Search for the cell housing the specified text and yield its (X, Y) center coordinate. 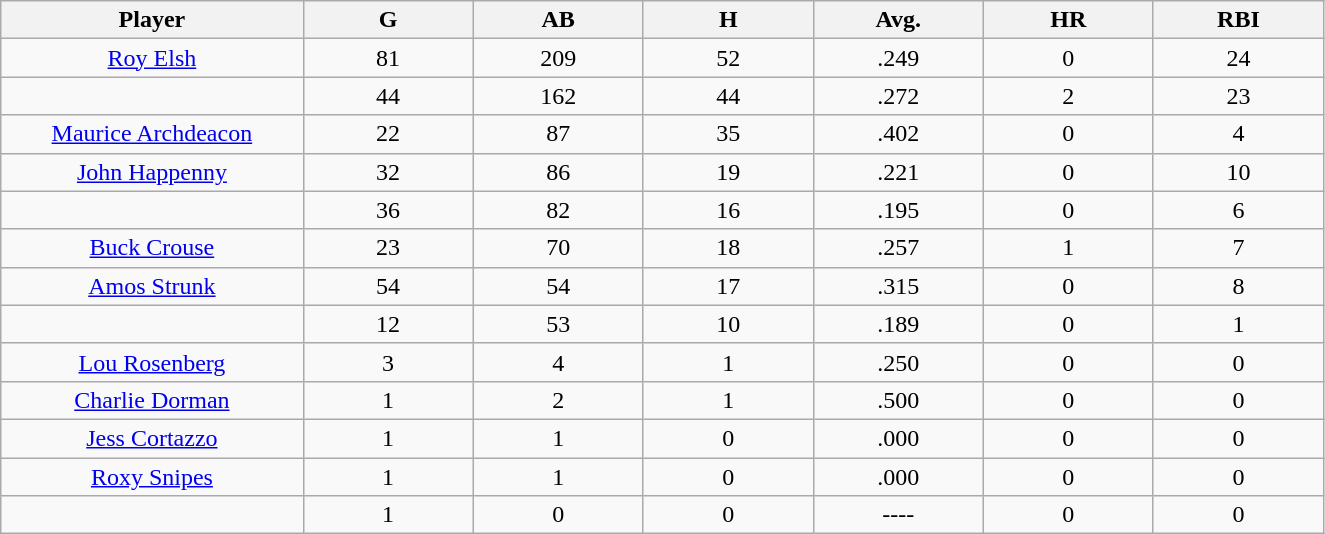
32 (388, 172)
209 (558, 58)
81 (388, 58)
87 (558, 134)
86 (558, 172)
Roxy Snipes (152, 477)
52 (728, 58)
.249 (898, 58)
.272 (898, 96)
John Happenny (152, 172)
---- (898, 515)
.195 (898, 210)
.315 (898, 286)
6 (1238, 210)
70 (558, 248)
H (728, 20)
35 (728, 134)
Buck Crouse (152, 248)
Avg. (898, 20)
18 (728, 248)
Jess Cortazzo (152, 438)
17 (728, 286)
24 (1238, 58)
162 (558, 96)
Amos Strunk (152, 286)
3 (388, 362)
AB (558, 20)
Roy Elsh (152, 58)
19 (728, 172)
.250 (898, 362)
G (388, 20)
.189 (898, 324)
12 (388, 324)
Charlie Dorman (152, 400)
RBI (1238, 20)
.257 (898, 248)
7 (1238, 248)
Maurice Archdeacon (152, 134)
.500 (898, 400)
.402 (898, 134)
53 (558, 324)
16 (728, 210)
HR (1068, 20)
36 (388, 210)
Lou Rosenberg (152, 362)
.221 (898, 172)
22 (388, 134)
8 (1238, 286)
82 (558, 210)
Player (152, 20)
